Return [x, y] of the center of cell containing provided text 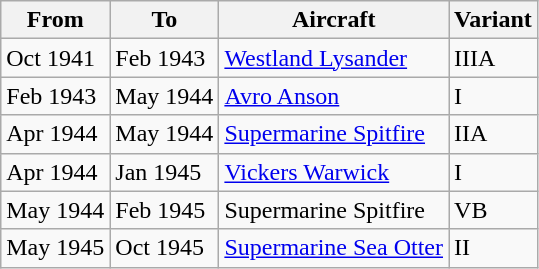
Feb 1945 [164, 210]
IIA [494, 134]
Oct 1945 [164, 248]
From [56, 20]
IIIA [494, 58]
To [164, 20]
Aircraft [334, 20]
Supermarine Sea Otter [334, 248]
Variant [494, 20]
Vickers Warwick [334, 172]
Westland Lysander [334, 58]
Oct 1941 [56, 58]
II [494, 248]
VB [494, 210]
Jan 1945 [164, 172]
Avro Anson [334, 96]
May 1945 [56, 248]
